Return the (X, Y) coordinate for the center point of the cell that contains the specified text.  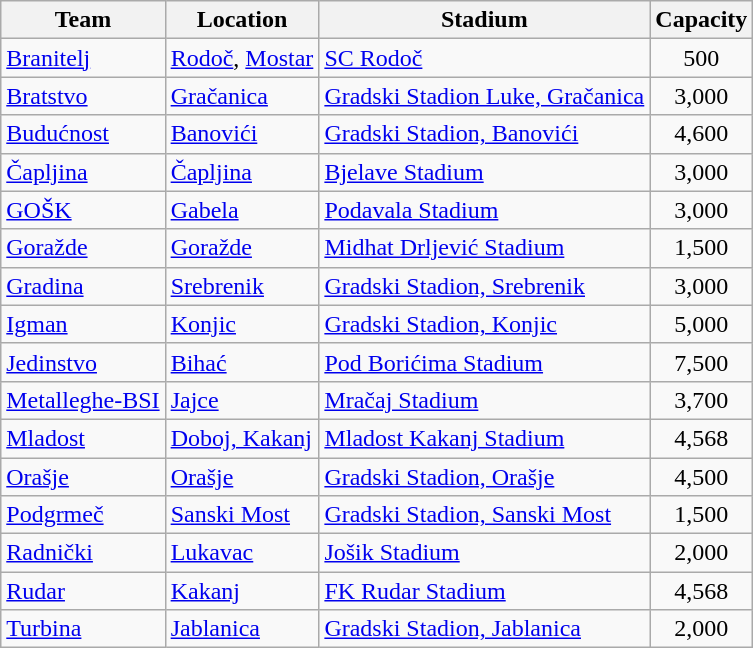
Gradski Stadion, Srebrenik (484, 286)
7,500 (702, 362)
500 (702, 58)
Doboj, Kakanj (242, 438)
Location (242, 20)
Jedinstvo (83, 362)
Igman (83, 324)
Bihać (242, 362)
Kakanj (242, 591)
Srebrenik (242, 286)
Podavala Stadium (484, 210)
Rudar (83, 591)
Gradski Stadion, Orašje (484, 477)
Radnički (83, 553)
SC Rodoč (484, 58)
Gračanica (242, 96)
Mladost (83, 438)
Sanski Most (242, 515)
Capacity (702, 20)
Midhat Drljević Stadium (484, 248)
Gradski Stadion, Konjic (484, 324)
Jajce (242, 400)
Jošik Stadium (484, 553)
3,700 (702, 400)
Gradski Stadion, Sanski Most (484, 515)
FK Rudar Stadium (484, 591)
Banovići (242, 134)
4,600 (702, 134)
Pod Borićima Stadium (484, 362)
Jablanica (242, 629)
Podgrmeč (83, 515)
5,000 (702, 324)
Budućnost (83, 134)
Lukavac (242, 553)
4,500 (702, 477)
Team (83, 20)
Branitelj (83, 58)
Rodoč, Mostar (242, 58)
Gabela (242, 210)
Mračaj Stadium (484, 400)
Bjelave Stadium (484, 172)
Turbina (83, 629)
Gradski Stadion, Banovići (484, 134)
GOŠK (83, 210)
Gradski Stadion, Jablanica (484, 629)
Metalleghe-BSI (83, 400)
Gradina (83, 286)
Konjic (242, 324)
Stadium (484, 20)
Bratstvo (83, 96)
Mladost Kakanj Stadium (484, 438)
Gradski Stadion Luke, Gračanica (484, 96)
